Provide the (X, Y) coordinate of the cell's center where the given text is located.  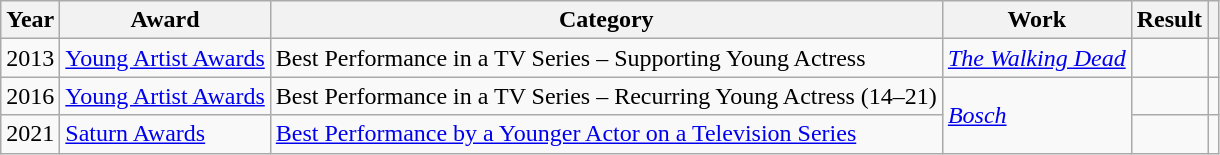
Saturn Awards (165, 134)
Best Performance in a TV Series – Recurring Young Actress (14–21) (606, 96)
Result (1169, 20)
2013 (30, 58)
The Walking Dead (1036, 58)
2016 (30, 96)
Year (30, 20)
Best Performance in a TV Series – Supporting Young Actress (606, 58)
Category (606, 20)
Award (165, 20)
Best Performance by a Younger Actor on a Television Series (606, 134)
Work (1036, 20)
Bosch (1036, 115)
2021 (30, 134)
